Return (x, y) of the center of cell containing provided text 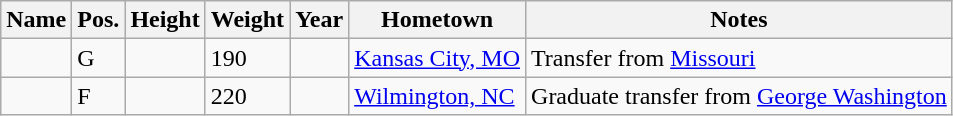
Pos. (98, 20)
Kansas City, MO (438, 58)
Hometown (438, 20)
Transfer from Missouri (740, 58)
G (98, 58)
Wilmington, NC (438, 96)
Name (36, 20)
Year (320, 20)
Graduate transfer from George Washington (740, 96)
Weight (247, 20)
220 (247, 96)
F (98, 96)
Notes (740, 20)
Height (165, 20)
190 (247, 58)
